Return (x, y) of the center of cell containing provided text 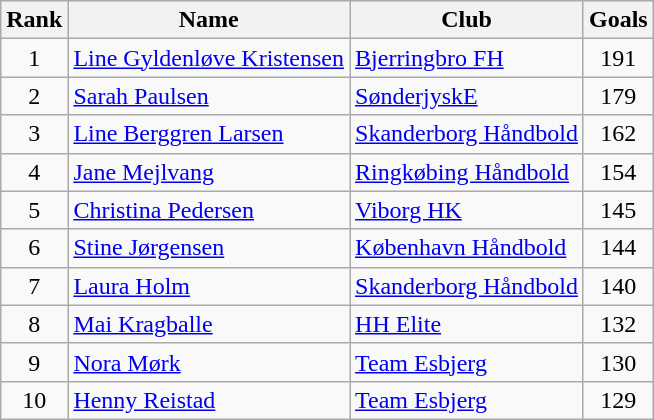
Club (467, 20)
Name (209, 20)
6 (34, 248)
1 (34, 58)
HH Elite (467, 324)
2 (34, 96)
SønderjyskE (467, 96)
154 (618, 172)
179 (618, 96)
Stine Jørgensen (209, 248)
140 (618, 286)
4 (34, 172)
132 (618, 324)
Laura Holm (209, 286)
Bjerringbro FH (467, 58)
Jane Mejlvang (209, 172)
Ringkøbing Håndbold (467, 172)
Christina Pedersen (209, 210)
162 (618, 134)
144 (618, 248)
København Håndbold (467, 248)
Nora Mørk (209, 362)
5 (34, 210)
130 (618, 362)
129 (618, 400)
191 (618, 58)
Mai Kragballe (209, 324)
145 (618, 210)
Rank (34, 20)
10 (34, 400)
8 (34, 324)
Line Berggren Larsen (209, 134)
Henny Reistad (209, 400)
Line Gyldenløve Kristensen (209, 58)
3 (34, 134)
Goals (618, 20)
9 (34, 362)
Sarah Paulsen (209, 96)
7 (34, 286)
Viborg HK (467, 210)
